Output the [x, y] coordinate of the center of the cell containing the given text.  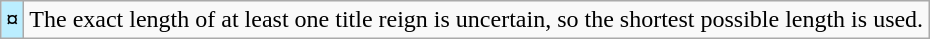
The exact length of at least one title reign is uncertain, so the shortest possible length is used. [476, 20]
¤ [12, 20]
